Pinpoint the cell where the given text exists, returning its (x, y) midpoint coordinate. 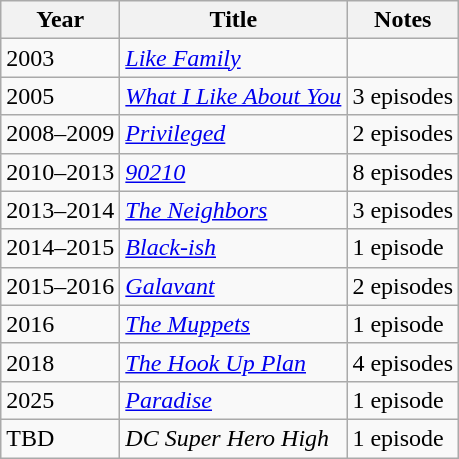
Privileged (234, 134)
4 episodes (403, 362)
Like Family (234, 58)
2008–2009 (60, 134)
Notes (403, 20)
Paradise (234, 400)
Year (60, 20)
2005 (60, 96)
What I Like About You (234, 96)
Galavant (234, 286)
The Hook Up Plan (234, 362)
90210 (234, 172)
2014–2015 (60, 248)
2025 (60, 400)
2010–2013 (60, 172)
TBD (60, 438)
2015–2016 (60, 286)
The Neighbors (234, 210)
8 episodes (403, 172)
2003 (60, 58)
2018 (60, 362)
2013–2014 (60, 210)
The Muppets (234, 324)
Title (234, 20)
2016 (60, 324)
Black-ish (234, 248)
DC Super Hero High (234, 438)
